From the cell containing the given text, extract its center point as [X, Y] coordinate. 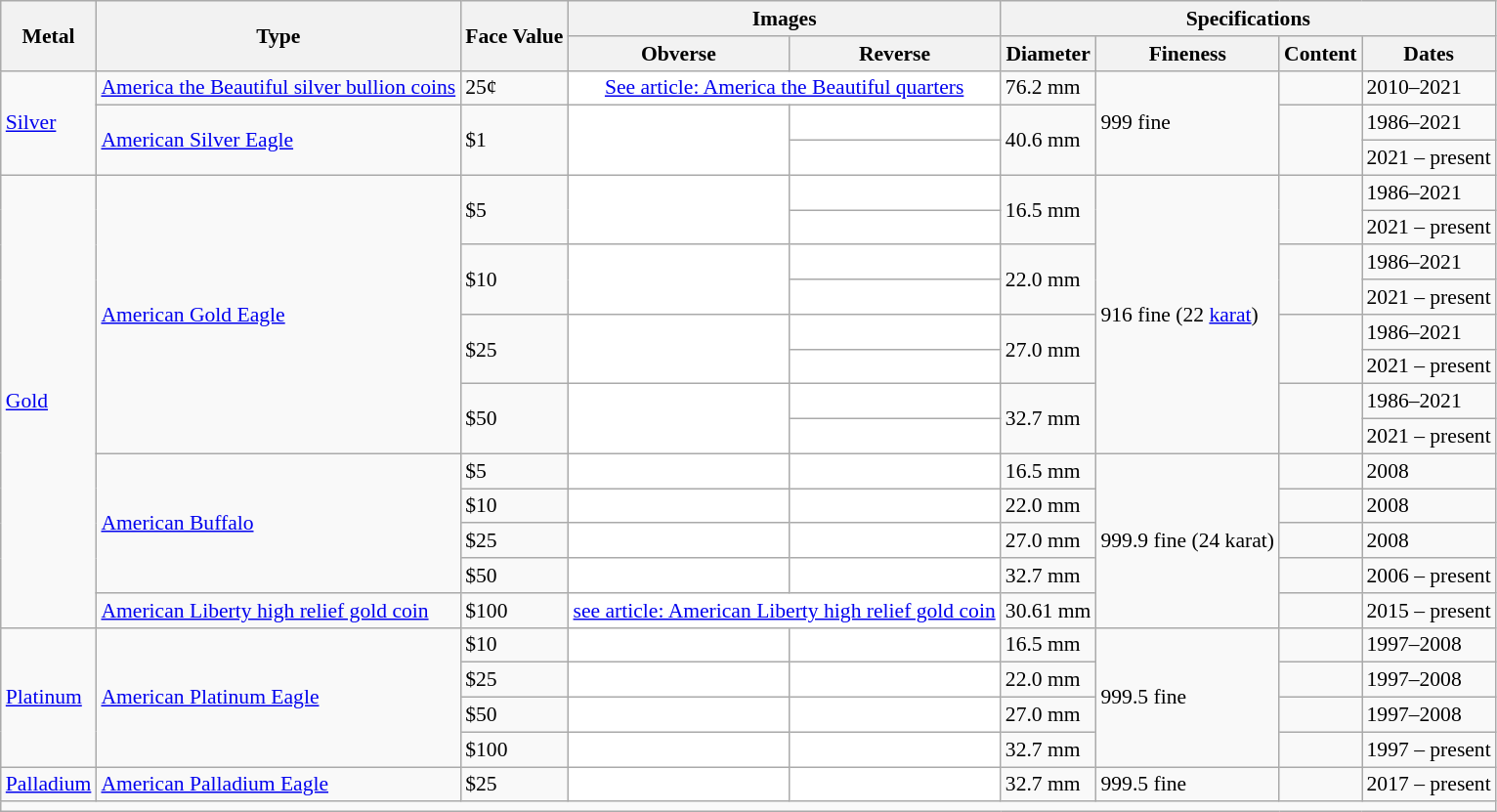
American Platinum Eagle [278, 697]
Images [784, 19]
$1 [514, 141]
2017 – present [1429, 785]
999 fine [1187, 123]
25¢ [514, 88]
Face Value [514, 35]
916 fine (22 karat) [1187, 315]
America the Beautiful silver bullion coins [278, 88]
Content [1320, 54]
American Liberty high relief gold coin [278, 611]
2015 – present [1429, 611]
Obverse [678, 54]
Gold [49, 401]
American Buffalo [278, 523]
1997 – present [1429, 749]
Specifications [1249, 19]
Diameter [1048, 54]
see article: American Liberty high relief gold coin [784, 611]
Fineness [1187, 54]
Silver [49, 123]
American Silver Eagle [278, 141]
American Gold Eagle [278, 315]
American Palladium Eagle [278, 785]
76.2 mm [1048, 88]
Type [278, 35]
See article: America the Beautiful quarters [784, 88]
2010–2021 [1429, 88]
Dates [1429, 54]
Platinum [49, 697]
40.6 mm [1048, 141]
999.9 fine (24 karat) [1187, 540]
Metal [49, 35]
2006 – present [1429, 576]
Reverse [894, 54]
30.61 mm [1048, 611]
Palladium [49, 785]
